Scan for the cell matching the given text and deliver its (X, Y) coordinate at center. 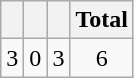
6 (102, 58)
Total (102, 20)
0 (36, 58)
